For the text-containing cell, return its midpoint in [X, Y] coordinate format. 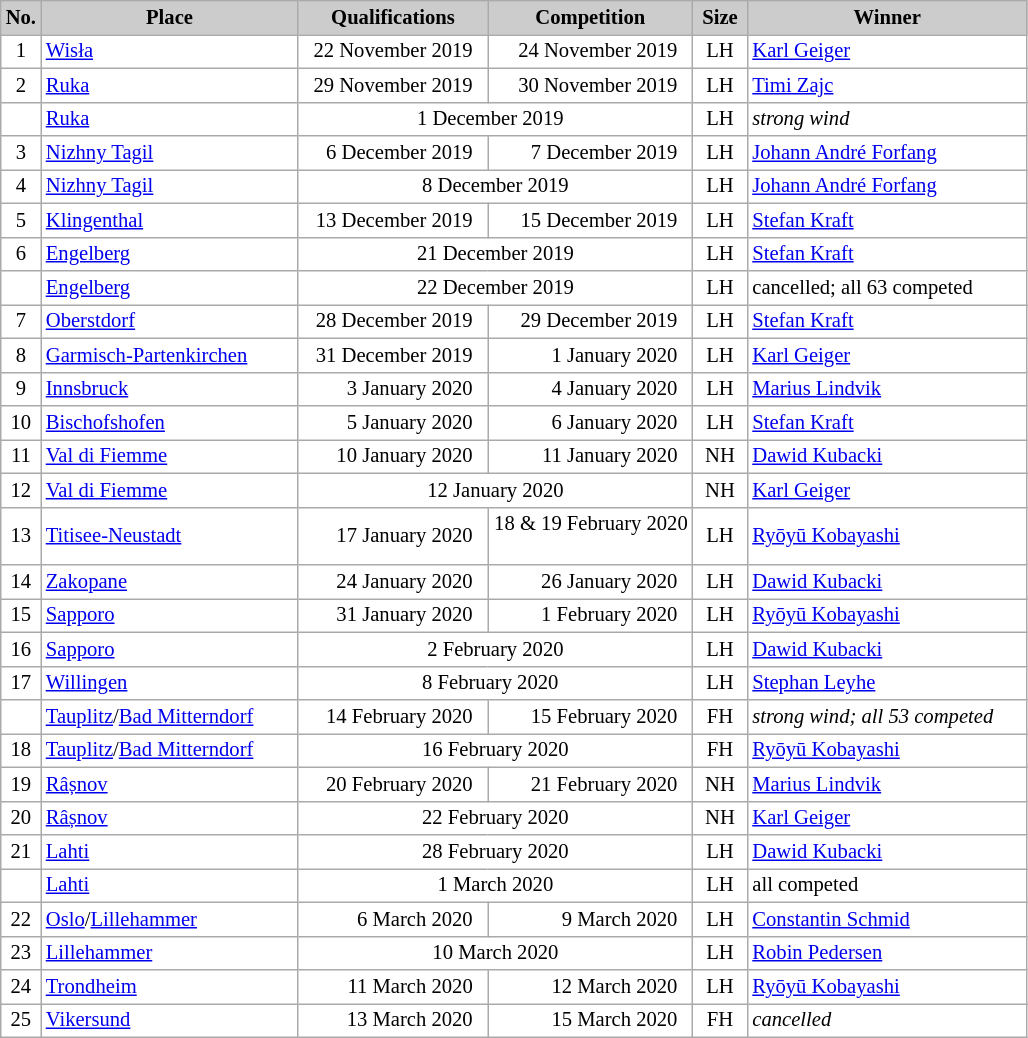
28 December 2019 [393, 321]
20 [21, 818]
Wisła [170, 51]
Garmisch-Partenkirchen [170, 355]
11 March 2020 [393, 987]
15 February 2020 [590, 717]
8 February 2020 [495, 683]
Place [170, 17]
10 March 2020 [495, 953]
Innsbruck [170, 389]
10 January 2020 [393, 456]
6 [21, 254]
14 [21, 581]
13 December 2019 [393, 220]
13 March 2020 [393, 1020]
Size [720, 17]
29 November 2019 [393, 85]
12 March 2020 [590, 987]
9 March 2020 [590, 919]
21 December 2019 [495, 254]
Winner [887, 17]
24 January 2020 [393, 581]
cancelled [887, 1020]
1 January 2020 [590, 355]
6 January 2020 [590, 423]
cancelled; all 63 competed [887, 287]
8 [21, 355]
5 January 2020 [393, 423]
Robin Pedersen [887, 953]
Stephan Leyhe [887, 683]
Qualifications [393, 17]
Timi Zajc [887, 85]
7 December 2019 [590, 153]
24 November 2019 [590, 51]
Constantin Schmid [887, 919]
strong wind; all 53 competed [887, 717]
19 [21, 784]
22 November 2019 [393, 51]
No. [21, 17]
17 [21, 683]
15 [21, 615]
Competition [590, 17]
30 November 2019 [590, 85]
10 [21, 423]
15 March 2020 [590, 1020]
18 [21, 750]
25 [21, 1020]
6 December 2019 [393, 153]
24 [21, 987]
2 February 2020 [495, 649]
22 December 2019 [495, 287]
16 [21, 649]
20 February 2020 [393, 784]
21 [21, 851]
3 [21, 153]
16 February 2020 [495, 750]
26 January 2020 [590, 581]
1 March 2020 [495, 885]
all competed [887, 885]
14 February 2020 [393, 717]
11 [21, 456]
Titisee-Neustadt [170, 536]
5 [21, 220]
28 February 2020 [495, 851]
13 [21, 536]
3 January 2020 [393, 389]
31 December 2019 [393, 355]
Trondheim [170, 987]
22 [21, 919]
Oslo/Lillehammer [170, 919]
18 & 19 February 2020 [590, 536]
Willingen [170, 683]
1 December 2019 [495, 119]
Klingenthal [170, 220]
22 February 2020 [495, 818]
12 [21, 490]
23 [21, 953]
11 January 2020 [590, 456]
2 [21, 85]
strong wind [887, 119]
1 [21, 51]
9 [21, 389]
4 [21, 186]
Oberstdorf [170, 321]
8 December 2019 [495, 186]
Lillehammer [170, 953]
31 January 2020 [393, 615]
12 January 2020 [495, 490]
1 February 2020 [590, 615]
29 December 2019 [590, 321]
Vikersund [170, 1020]
17 January 2020 [393, 536]
Bischofshofen [170, 423]
6 March 2020 [393, 919]
4 January 2020 [590, 389]
21 February 2020 [590, 784]
15 December 2019 [590, 220]
Zakopane [170, 581]
7 [21, 321]
